Search for the cell housing the specified text and yield its [X, Y] center coordinate. 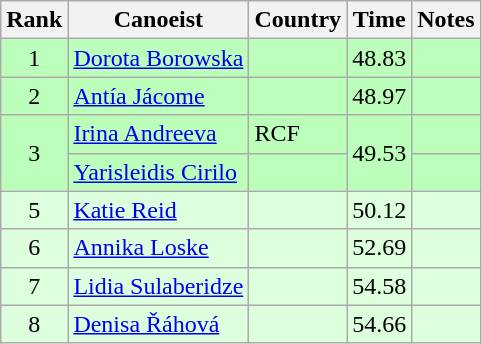
Country [298, 20]
RCF [298, 134]
1 [34, 58]
54.66 [380, 324]
7 [34, 286]
8 [34, 324]
Irina Andreeva [158, 134]
48.97 [380, 96]
Rank [34, 20]
Katie Reid [158, 210]
5 [34, 210]
54.58 [380, 286]
49.53 [380, 153]
Canoeist [158, 20]
3 [34, 153]
6 [34, 248]
48.83 [380, 58]
Lidia Sulaberidze [158, 286]
2 [34, 96]
Annika Loske [158, 248]
Notes [446, 20]
Antía Jácome [158, 96]
Time [380, 20]
Denisa Řáhová [158, 324]
Dorota Borowska [158, 58]
52.69 [380, 248]
Yarisleidis Cirilo [158, 172]
50.12 [380, 210]
